Locate the cell with the specified text and output its (X, Y) center coordinate. 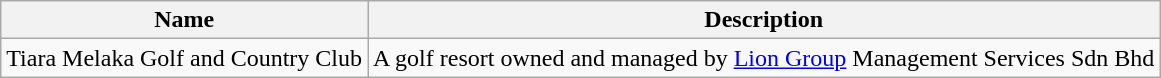
Tiara Melaka Golf and Country Club (184, 58)
A golf resort owned and managed by Lion Group Management Services Sdn Bhd (764, 58)
Name (184, 20)
Description (764, 20)
